Search for the cell housing the specified text and yield its [x, y] center coordinate. 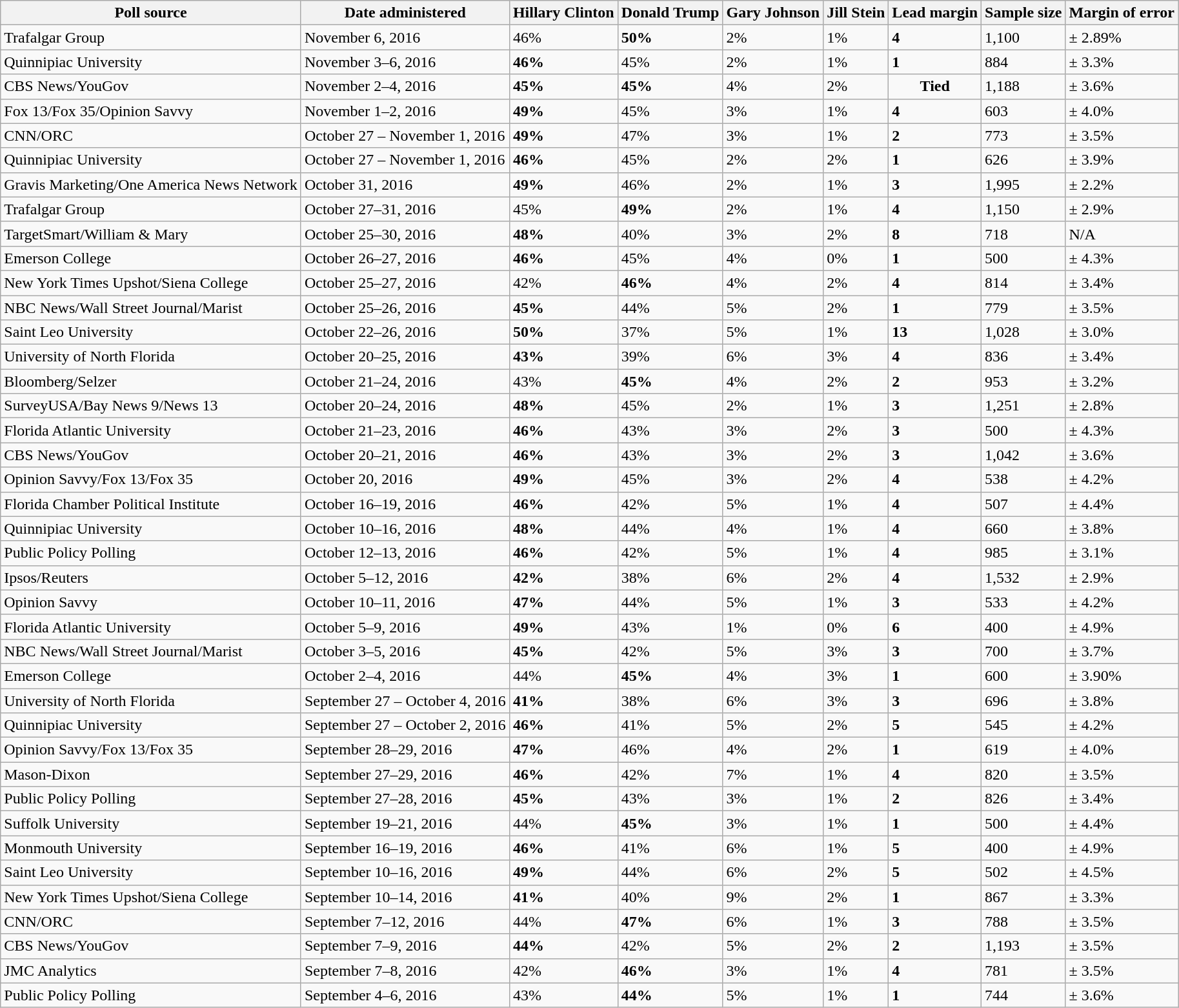
October 20, 2016 [405, 479]
± 2.89% [1122, 37]
October 21–24, 2016 [405, 381]
October 20–25, 2016 [405, 357]
October 16–19, 2016 [405, 504]
November 3–6, 2016 [405, 62]
1,100 [1023, 37]
820 [1023, 774]
Bloomberg/Selzer [151, 381]
September 27 – October 2, 2016 [405, 725]
814 [1023, 283]
TargetSmart/William & Mary [151, 234]
September 7–8, 2016 [405, 971]
600 [1023, 676]
September 27–29, 2016 [405, 774]
N/A [1122, 234]
781 [1023, 971]
November 6, 2016 [405, 37]
660 [1023, 529]
1,028 [1023, 332]
October 20–21, 2016 [405, 455]
September 4–6, 2016 [405, 995]
Fox 13/Fox 35/Opinion Savvy [151, 111]
October 5–12, 2016 [405, 578]
Hillary Clinton [563, 13]
Margin of error [1122, 13]
± 3.1% [1122, 553]
September 16–19, 2016 [405, 848]
9% [773, 897]
Gary Johnson [773, 13]
Jill Stein [856, 13]
1,532 [1023, 578]
± 3.2% [1122, 381]
Poll source [151, 13]
826 [1023, 799]
Suffolk University [151, 823]
37% [670, 332]
JMC Analytics [151, 971]
Donald Trump [670, 13]
October 20–24, 2016 [405, 406]
1,188 [1023, 86]
September 19–21, 2016 [405, 823]
Gravis Marketing/One America News Network [151, 185]
1,251 [1023, 406]
October 10–16, 2016 [405, 529]
September 7–9, 2016 [405, 946]
October 3–5, 2016 [405, 651]
November 1–2, 2016 [405, 111]
October 22–26, 2016 [405, 332]
Mason-Dixon [151, 774]
± 3.7% [1122, 651]
Florida Chamber Political Institute [151, 504]
6 [935, 627]
± 4.5% [1122, 872]
October 25–26, 2016 [405, 308]
October 10–11, 2016 [405, 602]
626 [1023, 160]
700 [1023, 651]
± 2.2% [1122, 185]
744 [1023, 995]
± 3.90% [1122, 676]
September 27–28, 2016 [405, 799]
1,193 [1023, 946]
867 [1023, 897]
October 5–9, 2016 [405, 627]
October 31, 2016 [405, 185]
September 7–12, 2016 [405, 922]
779 [1023, 308]
7% [773, 774]
39% [670, 357]
8 [935, 234]
773 [1023, 136]
545 [1023, 725]
696 [1023, 700]
1,150 [1023, 209]
± 3.9% [1122, 160]
533 [1023, 602]
October 25–27, 2016 [405, 283]
September 10–14, 2016 [405, 897]
October 2–4, 2016 [405, 676]
788 [1023, 922]
October 21–23, 2016 [405, 430]
± 3.0% [1122, 332]
507 [1023, 504]
953 [1023, 381]
Opinion Savvy [151, 602]
September 27 – October 4, 2016 [405, 700]
603 [1023, 111]
985 [1023, 553]
September 28–29, 2016 [405, 750]
884 [1023, 62]
± 2.8% [1122, 406]
1,995 [1023, 185]
Sample size [1023, 13]
SurveyUSA/Bay News 9/News 13 [151, 406]
Tied [935, 86]
13 [935, 332]
Date administered [405, 13]
September 10–16, 2016 [405, 872]
718 [1023, 234]
Monmouth University [151, 848]
538 [1023, 479]
October 26–27, 2016 [405, 258]
October 27–31, 2016 [405, 209]
October 25–30, 2016 [405, 234]
Lead margin [935, 13]
502 [1023, 872]
836 [1023, 357]
October 12–13, 2016 [405, 553]
November 2–4, 2016 [405, 86]
1,042 [1023, 455]
Ipsos/Reuters [151, 578]
619 [1023, 750]
